Find where the given text appears and provide that cell's center as [X, Y] coordinate. 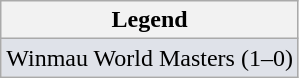
Winmau World Masters (1–0) [150, 58]
Legend [150, 20]
